Return [x, y] of the center of cell containing provided text 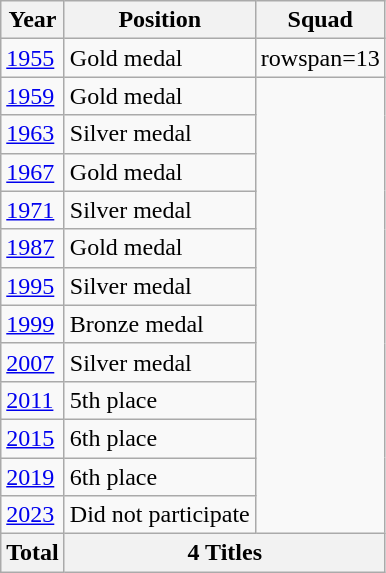
1963 [33, 134]
2011 [33, 400]
1995 [33, 286]
Year [33, 20]
Squad [320, 20]
Total [33, 553]
5th place [160, 400]
4 Titles [224, 553]
2023 [33, 515]
rowspan=13 [320, 58]
1971 [33, 210]
Bronze medal [160, 324]
Position [160, 20]
1967 [33, 172]
2015 [33, 438]
Did not participate [160, 515]
1955 [33, 58]
2019 [33, 477]
1987 [33, 248]
2007 [33, 362]
1959 [33, 96]
1999 [33, 324]
